Identify which cell holds the provided text, then report its [x, y] central coordinate. 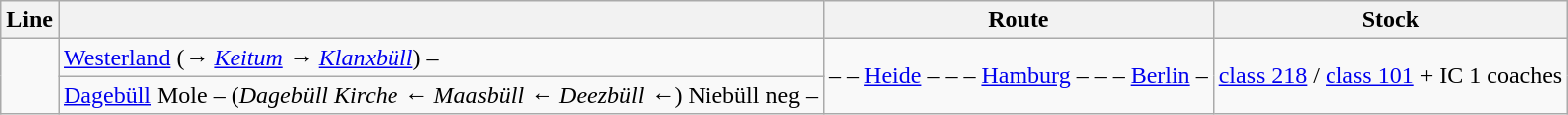
Westerland (→ Keitum → Klanxbüll) – [440, 57]
class 218 / class 101 + IC 1 coaches [1391, 76]
Route [1019, 20]
– – Heide – – – Hamburg – – – Berlin – [1019, 76]
Stock [1391, 20]
Dagebüll Mole – (Dagebüll Kirche ← Maasbüll ← Deezbüll ←) Niebüll neg – [440, 95]
Line [30, 20]
